Scan for the cell matching the given text and deliver its [X, Y] coordinate at center. 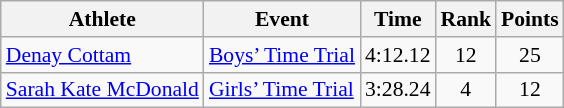
Points [530, 19]
Athlete [102, 19]
Rank [466, 19]
Denay Cottam [102, 55]
4:12.12 [398, 55]
Girls’ Time Trial [282, 90]
3:28.24 [398, 90]
4 [466, 90]
Boys’ Time Trial [282, 55]
Sarah Kate McDonald [102, 90]
Time [398, 19]
25 [530, 55]
Event [282, 19]
